Return the (X, Y) coordinate for the center point of the cell that contains the specified text.  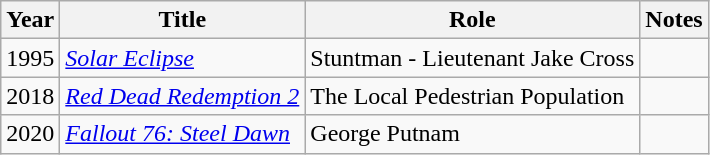
Role (472, 20)
The Local Pedestrian Population (472, 96)
Fallout 76: Steel Dawn (182, 134)
2018 (30, 96)
Year (30, 20)
Title (182, 20)
1995 (30, 58)
2020 (30, 134)
Red Dead Redemption 2 (182, 96)
Stuntman - Lieutenant Jake Cross (472, 58)
George Putnam (472, 134)
Solar Eclipse (182, 58)
Notes (674, 20)
